Locate the cell with the specified text and output its [X, Y] center coordinate. 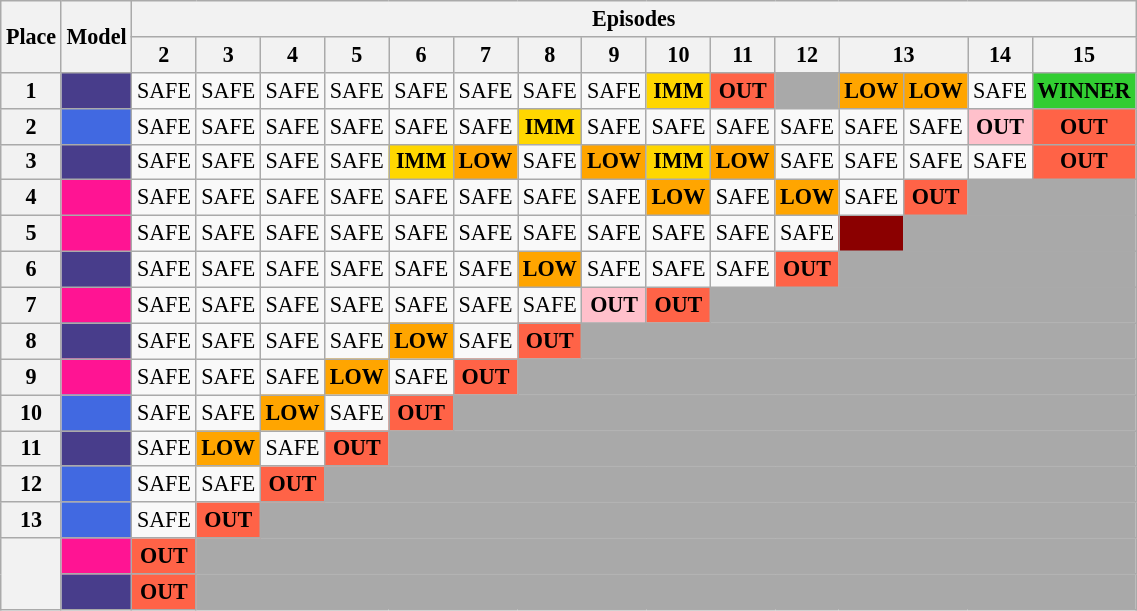
WINNER [1084, 90]
Place [32, 36]
Episodes [634, 18]
Model [96, 36]
1 [32, 90]
15 [1084, 54]
14 [1000, 54]
